Provide the [X, Y] coordinate of the cell's center where the given text is located.  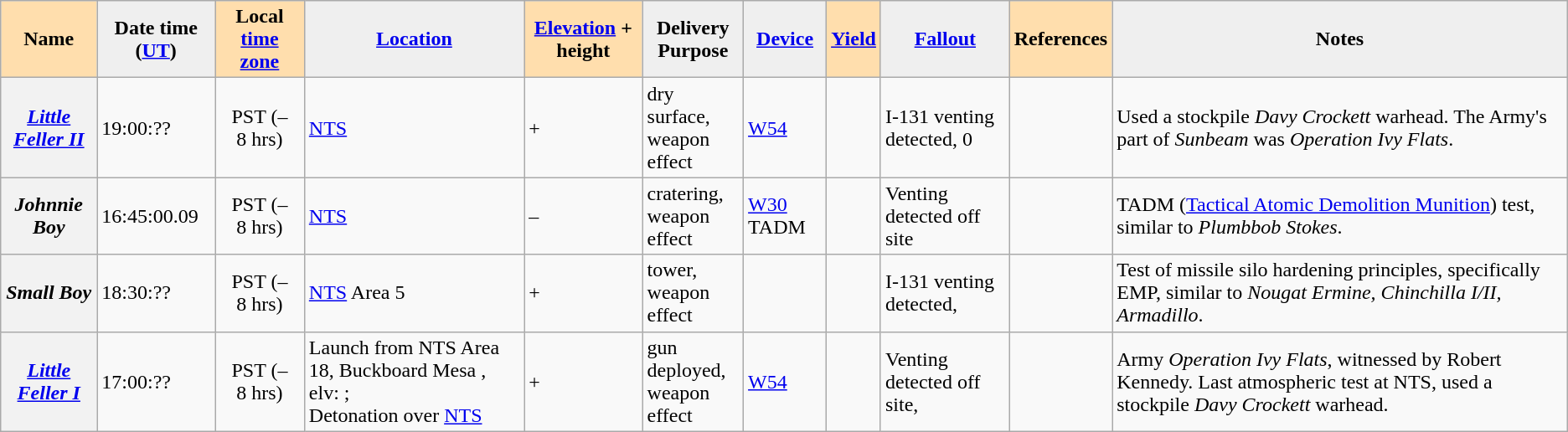
Local time zone [260, 39]
Venting detected off site, [945, 382]
NTS Area 5 [414, 293]
Used a stockpile Davy Crockett warhead. The Army's part of Sunbeam was Operation Ivy Flats. [1340, 127]
I-131 venting detected, [945, 293]
Notes [1340, 39]
Device [786, 39]
Name [49, 39]
Elevation + height [583, 39]
References [1060, 39]
tower,weapon effect [694, 293]
19:00:?? [156, 127]
– [583, 216]
cratering,weapon effect [694, 216]
Date time (UT) [156, 39]
TADM (Tactical Atomic Demolition Munition) test, similar to Plumbbob Stokes. [1340, 216]
16:45:00.09 [156, 216]
gun deployed,weapon effect [694, 382]
Venting detected off site [945, 216]
Little Feller I [49, 382]
W30 TADM [786, 216]
Location [414, 39]
Launch from NTS Area 18, Buckboard Mesa , elv: ;Detonation over NTS [414, 382]
17:00:?? [156, 382]
Little Feller II [49, 127]
Army Operation Ivy Flats, witnessed by Robert Kennedy. Last atmospheric test at NTS, used a stockpile Davy Crockett warhead. [1340, 382]
Small Boy [49, 293]
Test of missile silo hardening principles, specifically EMP, similar to Nougat Ermine, Chinchilla I/II, Armadillo. [1340, 293]
Yield [854, 39]
Fallout [945, 39]
Johnnie Boy [49, 216]
18:30:?? [156, 293]
I-131 venting detected, 0 [945, 127]
dry surface,weapon effect [694, 127]
Delivery Purpose [694, 39]
